Pinpoint the cell where the given text exists, returning its (X, Y) midpoint coordinate. 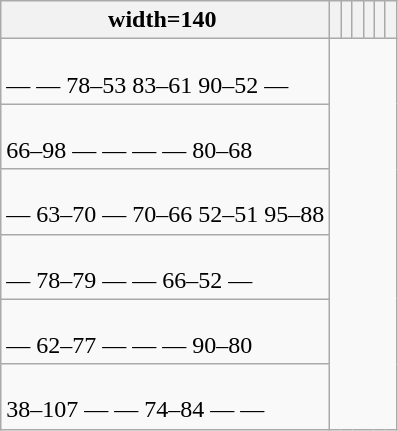
38–107 — — 74–84 — — (166, 396)
— — 78–53 83–61 90–52 — (166, 72)
— 78–79 — — 66–52 — (166, 266)
66–98 — — — — 80–68 (166, 136)
— 62–77 — — — 90–80 (166, 332)
width=140 (166, 20)
— 63–70 — 70–66 52–51 95–88 (166, 202)
